Provide the [x, y] coordinate of the cell's center where the given text is located.  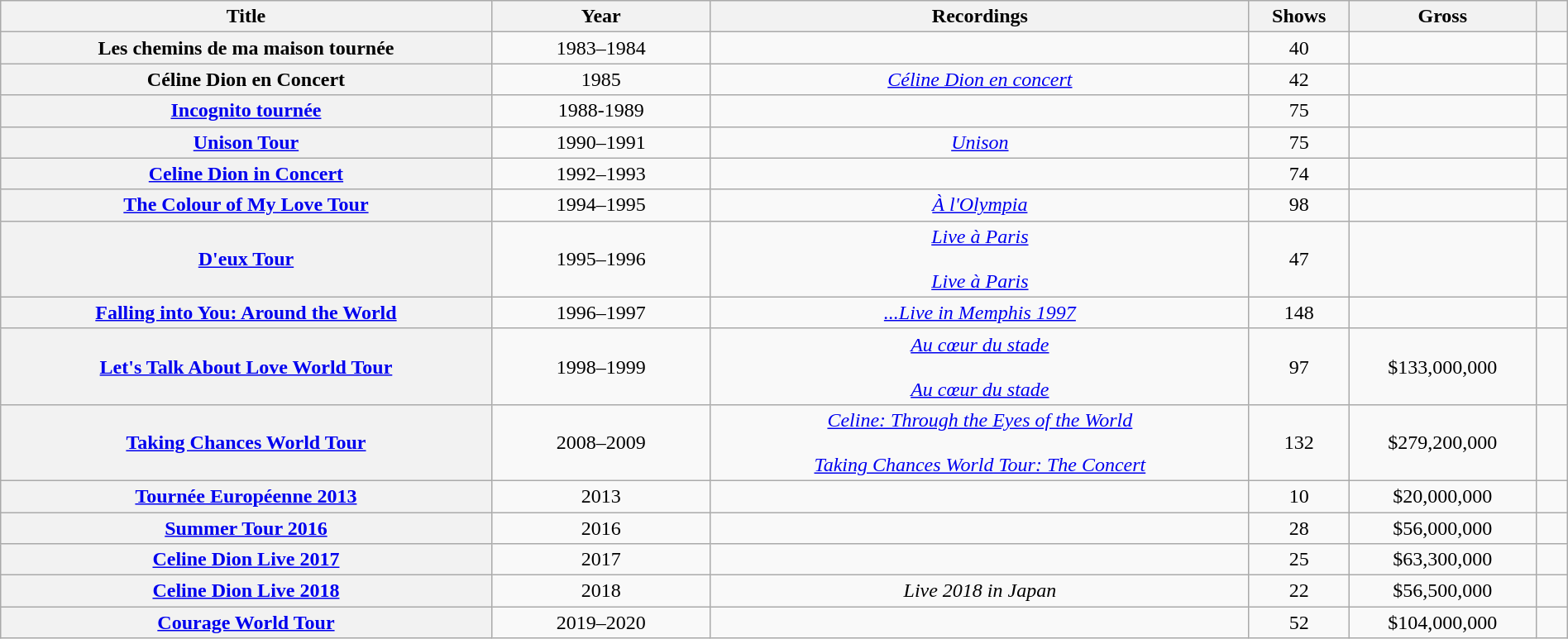
Au cœur du stade Au cœur du stade [979, 366]
2008–2009 [600, 442]
1995–1996 [600, 259]
52 [1298, 622]
Live à Paris Live à Paris [979, 259]
$104,000,000 [1442, 622]
Céline Dion en Concert [246, 79]
Celine Dion Live 2017 [246, 560]
74 [1298, 174]
$63,300,000 [1442, 560]
Courage World Tour [246, 622]
1992–1993 [600, 174]
Unison Tour [246, 142]
...Live in Memphis 1997 [979, 312]
Recordings [979, 17]
Summer Tour 2016 [246, 528]
Unison [979, 142]
Tournée Européenne 2013 [246, 496]
1983–1984 [600, 48]
Les chemins de ma maison tournée [246, 48]
Celine Dion in Concert [246, 174]
10 [1298, 496]
$133,000,000 [1442, 366]
2013 [600, 496]
The Colour of My Love Tour [246, 205]
D'eux Tour [246, 259]
25 [1298, 560]
1988-1989 [600, 111]
1998–1999 [600, 366]
Celine Dion Live 2018 [246, 591]
$279,200,000 [1442, 442]
42 [1298, 79]
Incognito tournée [246, 111]
1996–1997 [600, 312]
1985 [600, 79]
22 [1298, 591]
Taking Chances World Tour [246, 442]
98 [1298, 205]
97 [1298, 366]
1990–1991 [600, 142]
2018 [600, 591]
2019–2020 [600, 622]
28 [1298, 528]
Gross [1442, 17]
Live 2018 in Japan [979, 591]
132 [1298, 442]
47 [1298, 259]
148 [1298, 312]
1994–1995 [600, 205]
À l'Olympia [979, 205]
2016 [600, 528]
Celine: Through the Eyes of the World Taking Chances World Tour: The Concert [979, 442]
Céline Dion en concert [979, 79]
Falling into You: Around the World [246, 312]
Shows [1298, 17]
$56,500,000 [1442, 591]
2017 [600, 560]
Title [246, 17]
$56,000,000 [1442, 528]
40 [1298, 48]
Year [600, 17]
$20,000,000 [1442, 496]
Let's Talk About Love World Tour [246, 366]
